Output the (X, Y) coordinate of the center of the cell containing the given text.  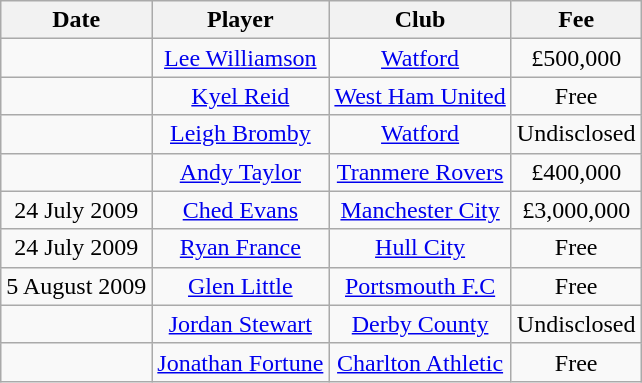
£3,000,000 (576, 210)
Jonathan Fortune (240, 362)
Ched Evans (240, 210)
Charlton Athletic (420, 362)
Leigh Bromby (240, 134)
Derby County (420, 324)
Manchester City (420, 210)
Ryan France (240, 248)
Tranmere Rovers (420, 172)
5 August 2009 (76, 286)
Hull City (420, 248)
West Ham United (420, 96)
Lee Williamson (240, 58)
Club (420, 20)
£500,000 (576, 58)
Kyel Reid (240, 96)
Portsmouth F.C (420, 286)
Jordan Stewart (240, 324)
Glen Little (240, 286)
£400,000 (576, 172)
Fee (576, 20)
Player (240, 20)
Date (76, 20)
Andy Taylor (240, 172)
